Identify which cell holds the provided text, then report its (x, y) central coordinate. 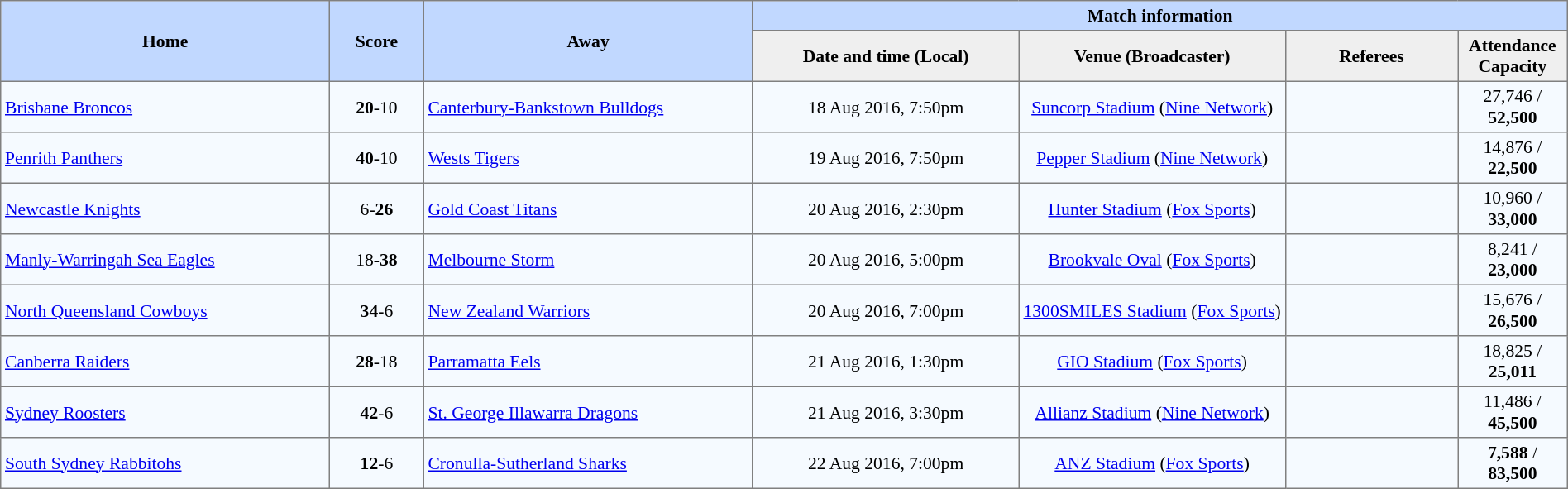
18,825 / 25,011 (1513, 362)
11,486 / 45,500 (1513, 412)
Referees (1371, 56)
Canberra Raiders (165, 362)
6-26 (377, 209)
Manly-Warringah Sea Eagles (165, 260)
Date and time (Local) (886, 56)
21 Aug 2016, 1:30pm (886, 362)
Penrith Panthers (165, 158)
New Zealand Warriors (588, 310)
Canterbury-Bankstown Bulldogs (588, 107)
40-10 (377, 158)
Venue (Broadcaster) (1152, 56)
Pepper Stadium (Nine Network) (1152, 158)
ANZ Stadium (Fox Sports) (1152, 463)
Newcastle Knights (165, 209)
27,746 / 52,500 (1513, 107)
North Queensland Cowboys (165, 310)
Attendance Capacity (1513, 56)
22 Aug 2016, 7:00pm (886, 463)
Away (588, 41)
Score (377, 41)
Parramatta Eels (588, 362)
Match information (1159, 16)
21 Aug 2016, 3:30pm (886, 412)
14,876 / 22,500 (1513, 158)
20 Aug 2016, 5:00pm (886, 260)
20-10 (377, 107)
12-6 (377, 463)
10,960 / 33,000 (1513, 209)
Home (165, 41)
15,676 / 26,500 (1513, 310)
Brisbane Broncos (165, 107)
Wests Tigers (588, 158)
Brookvale Oval (Fox Sports) (1152, 260)
Gold Coast Titans (588, 209)
42-6 (377, 412)
1300SMILES Stadium (Fox Sports) (1152, 310)
18 Aug 2016, 7:50pm (886, 107)
28-18 (377, 362)
20 Aug 2016, 7:00pm (886, 310)
34-6 (377, 310)
Allianz Stadium (Nine Network) (1152, 412)
Sydney Roosters (165, 412)
Cronulla-Sutherland Sharks (588, 463)
7,588 / 83,500 (1513, 463)
Hunter Stadium (Fox Sports) (1152, 209)
GIO Stadium (Fox Sports) (1152, 362)
St. George Illawarra Dragons (588, 412)
8,241 / 23,000 (1513, 260)
Suncorp Stadium (Nine Network) (1152, 107)
18-38 (377, 260)
20 Aug 2016, 2:30pm (886, 209)
South Sydney Rabbitohs (165, 463)
19 Aug 2016, 7:50pm (886, 158)
Melbourne Storm (588, 260)
